Return the [x, y] coordinate for the center point of the cell that contains the specified text.  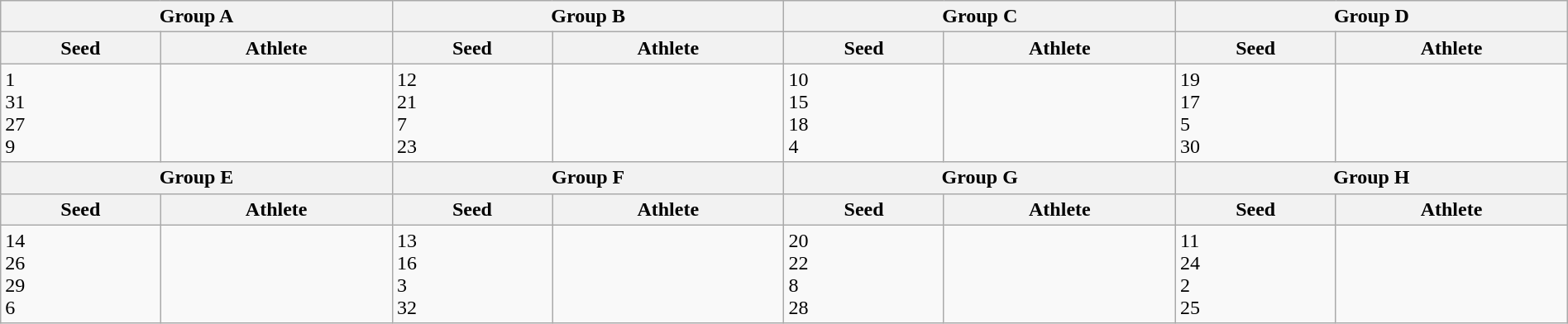
1015184 [863, 112]
1316332 [471, 274]
Group A [197, 17]
1917530 [1255, 112]
Group F [588, 178]
Group C [980, 17]
Group B [588, 17]
1221723 [471, 112]
131279 [81, 112]
Group D [1372, 17]
1124225 [1255, 274]
2022828 [863, 274]
Group E [197, 178]
Group G [980, 178]
Group H [1372, 178]
1426296 [81, 274]
